Find where the given text appears and provide that cell's center as [X, Y] coordinate. 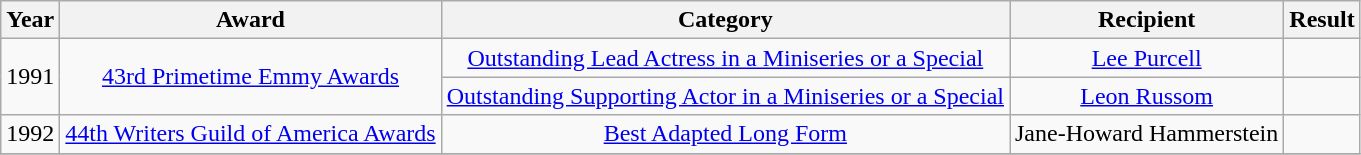
Outstanding Lead Actress in a Miniseries or a Special [725, 58]
1992 [30, 134]
Lee Purcell [1147, 58]
Award [250, 20]
Category [725, 20]
43rd Primetime Emmy Awards [250, 77]
Recipient [1147, 20]
Leon Russom [1147, 96]
Jane-Howard Hammerstein [1147, 134]
1991 [30, 77]
Result [1322, 20]
Year [30, 20]
Best Adapted Long Form [725, 134]
44th Writers Guild of America Awards [250, 134]
Outstanding Supporting Actor in a Miniseries or a Special [725, 96]
